Extract the [x, y] coordinate from the center of the cell holding the provided text.  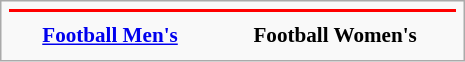
Football Men's [110, 35]
Football Women's [335, 35]
